Provide the [X, Y] coordinate of the cell's center where the given text is located.  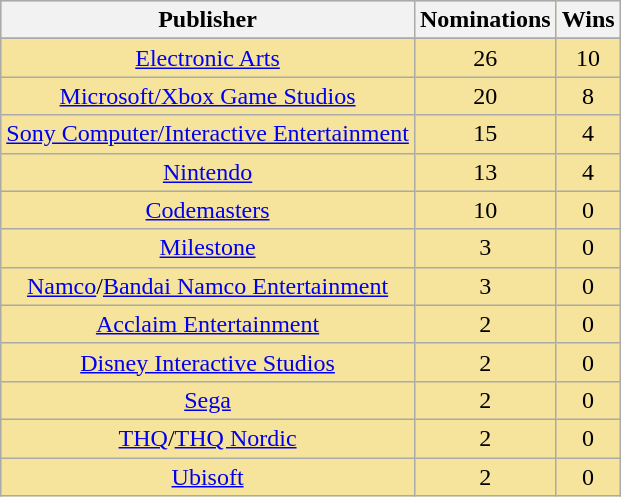
Sony Computer/Interactive Entertainment [208, 134]
26 [485, 58]
Milestone [208, 248]
13 [485, 172]
Nintendo [208, 172]
20 [485, 96]
Sega [208, 400]
15 [485, 134]
8 [588, 96]
Codemasters [208, 210]
Publisher [208, 20]
Electronic Arts [208, 58]
Disney Interactive Studios [208, 362]
Namco/Bandai Namco Entertainment [208, 286]
THQ/THQ Nordic [208, 438]
Ubisoft [208, 477]
Microsoft/Xbox Game Studios [208, 96]
Wins [588, 20]
Acclaim Entertainment [208, 324]
Nominations [485, 20]
